Locate the cell with the specified text and output its [x, y] center coordinate. 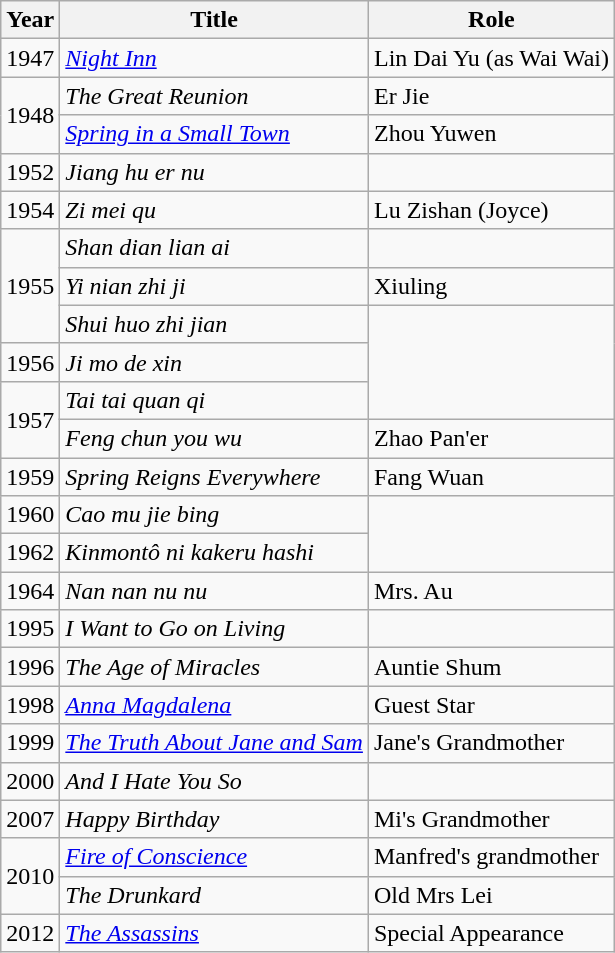
The Great Reunion [214, 96]
2012 [30, 933]
2007 [30, 819]
Lu Zishan (Joyce) [491, 210]
Er Jie [491, 96]
1960 [30, 515]
The Drunkard [214, 895]
1956 [30, 362]
2000 [30, 781]
Ji mo de xin [214, 362]
1957 [30, 419]
1955 [30, 286]
Anna Magdalena [214, 705]
Night Inn [214, 58]
Old Mrs Lei [491, 895]
Fang Wuan [491, 477]
Tai tai quan qi [214, 400]
Nan nan nu nu [214, 591]
Zi mei qu [214, 210]
Zhao Pan'er [491, 438]
Manfred's grandmother [491, 857]
1948 [30, 115]
Guest Star [491, 705]
Zhou Yuwen [491, 134]
I Want to Go on Living [214, 629]
Year [30, 20]
Spring in a Small Town [214, 134]
Auntie Shum [491, 667]
1964 [30, 591]
1998 [30, 705]
Kinmontô ni kakeru hashi [214, 553]
The Assassins [214, 933]
Mi's Grandmother [491, 819]
Jiang hu er nu [214, 172]
Cao mu jie bing [214, 515]
Feng chun you wu [214, 438]
1962 [30, 553]
1954 [30, 210]
Jane's Grandmother [491, 743]
Title [214, 20]
1995 [30, 629]
Shan dian lian ai [214, 248]
Yi nian zhi ji [214, 286]
1999 [30, 743]
1947 [30, 58]
Special Appearance [491, 933]
1959 [30, 477]
Lin Dai Yu (as Wai Wai) [491, 58]
The Age of Miracles [214, 667]
And I Hate You So [214, 781]
1996 [30, 667]
Shui huo zhi jian [214, 324]
1952 [30, 172]
Happy Birthday [214, 819]
Mrs. Au [491, 591]
Xiuling [491, 286]
2010 [30, 876]
Spring Reigns Everywhere [214, 477]
Role [491, 20]
Fire of Conscience [214, 857]
The Truth About Jane and Sam [214, 743]
